Return [X, Y] of the center of cell containing provided text 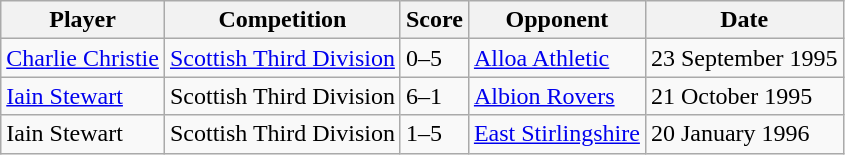
Opponent [556, 20]
6–1 [434, 96]
Alloa Athletic [556, 58]
East Stirlingshire [556, 134]
1–5 [434, 134]
20 January 1996 [744, 134]
0–5 [434, 58]
21 October 1995 [744, 96]
Competition [282, 20]
Score [434, 20]
Albion Rovers [556, 96]
Date [744, 20]
23 September 1995 [744, 58]
Player [83, 20]
Charlie Christie [83, 58]
